Return [x, y] of the center of cell containing provided text 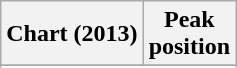
Peakposition [189, 34]
Chart (2013) [72, 34]
